Search for the cell housing the specified text and yield its (x, y) center coordinate. 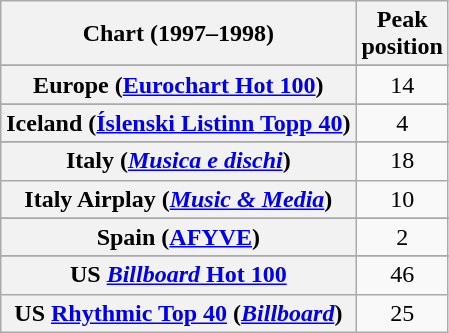
18 (402, 161)
25 (402, 313)
2 (402, 237)
Peakposition (402, 34)
US Billboard Hot 100 (178, 275)
Italy Airplay (Music & Media) (178, 199)
Spain (AFYVE) (178, 237)
10 (402, 199)
Iceland (Íslenski Listinn Topp 40) (178, 123)
Italy (Musica e dischi) (178, 161)
46 (402, 275)
Europe (Eurochart Hot 100) (178, 85)
US Rhythmic Top 40 (Billboard) (178, 313)
14 (402, 85)
4 (402, 123)
Chart (1997–1998) (178, 34)
